Determine the [x, y] coordinate at the center of the cell enclosing the given text.  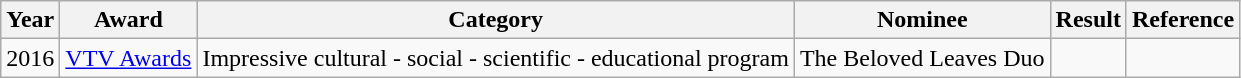
The Beloved Leaves Duo [922, 58]
Impressive cultural - social - scientific - educational program [496, 58]
Nominee [922, 20]
2016 [30, 58]
Reference [1182, 20]
VTV Awards [128, 58]
Award [128, 20]
Result [1088, 20]
Year [30, 20]
Category [496, 20]
